Detect which cell encompasses the target text, then output its [X, Y] center coordinate. 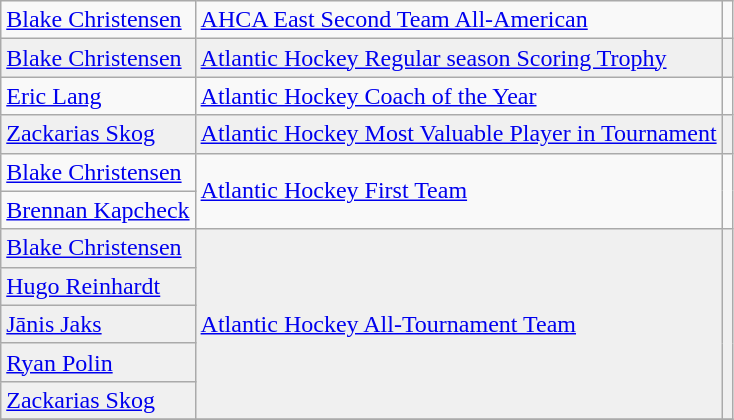
AHCA East Second Team All-American [458, 20]
Jānis Jaks [98, 324]
Eric Lang [98, 96]
Atlantic Hockey Regular season Scoring Trophy [458, 58]
Ryan Polin [98, 362]
Atlantic Hockey Coach of the Year [458, 96]
Atlantic Hockey All-Tournament Team [458, 324]
Atlantic Hockey First Team [458, 191]
Brennan Kapcheck [98, 210]
Atlantic Hockey Most Valuable Player in Tournament [458, 134]
Hugo Reinhardt [98, 286]
